Determine the [X, Y] coordinate at the center of the cell enclosing the given text.  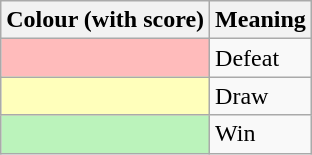
Win [261, 134]
Colour (with score) [106, 20]
Defeat [261, 58]
Meaning [261, 20]
Draw [261, 96]
